Provide the (x, y) coordinate of the cell's center where the given text is located.  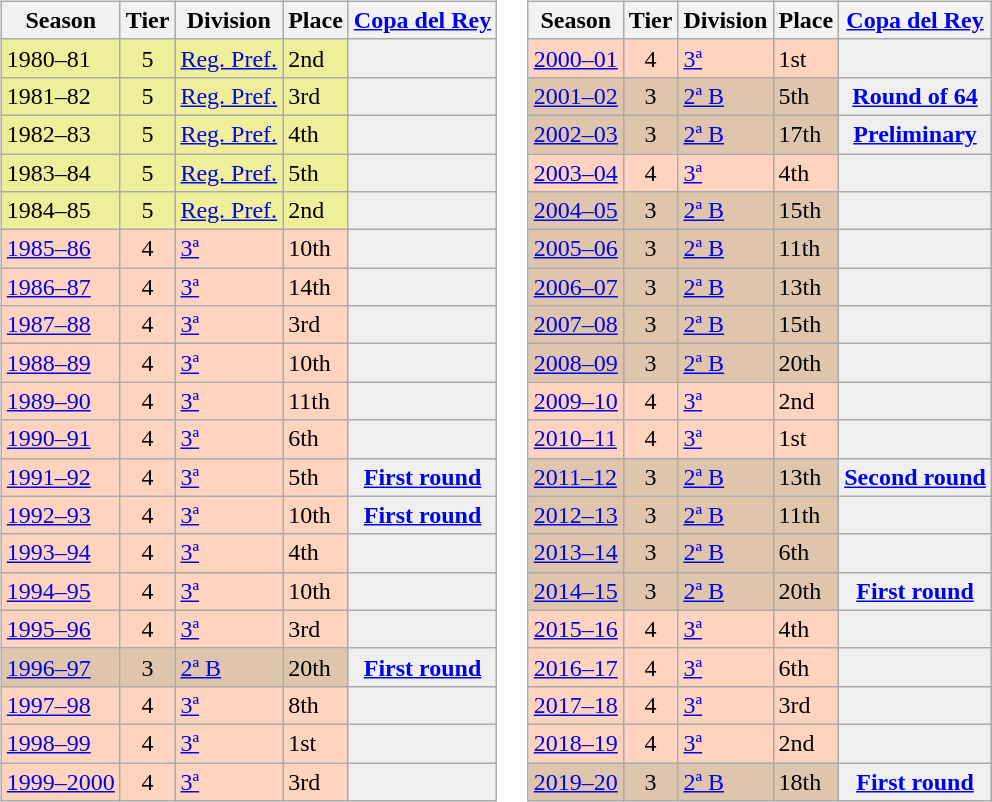
2018–19 (576, 743)
1983–84 (60, 173)
2013–14 (576, 553)
1995–96 (60, 629)
2017–18 (576, 705)
2010–11 (576, 439)
1993–94 (60, 553)
1992–93 (60, 515)
2003–04 (576, 173)
2014–15 (576, 591)
1998–99 (60, 743)
2011–12 (576, 477)
1990–91 (60, 439)
2012–13 (576, 515)
1986–87 (60, 287)
1997–98 (60, 705)
Preliminary (916, 134)
8th (316, 705)
2001–02 (576, 96)
2000–01 (576, 58)
18th (806, 781)
1987–88 (60, 325)
1981–82 (60, 96)
1982–83 (60, 134)
Second round (916, 477)
2019–20 (576, 781)
14th (316, 287)
2005–06 (576, 249)
2015–16 (576, 629)
2004–05 (576, 211)
2009–10 (576, 401)
2016–17 (576, 667)
1994–95 (60, 591)
1980–81 (60, 58)
1999–2000 (60, 781)
17th (806, 134)
1991–92 (60, 477)
2006–07 (576, 287)
2007–08 (576, 325)
1984–85 (60, 211)
1985–86 (60, 249)
1996–97 (60, 667)
2002–03 (576, 134)
1989–90 (60, 401)
2008–09 (576, 363)
Round of 64 (916, 96)
1988–89 (60, 363)
